From the cell containing the given text, extract its center point as (x, y) coordinate. 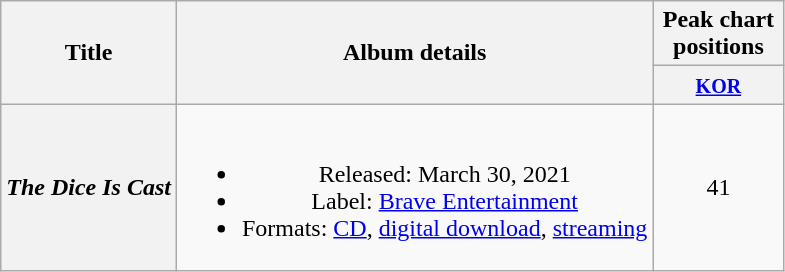
Album details (414, 52)
Title (89, 52)
41 (718, 188)
KOR (718, 85)
Peak chart positions (718, 34)
Released: March 30, 2021Label: Brave EntertainmentFormats: CD, digital download, streaming (414, 188)
The Dice Is Cast (89, 188)
